Identify which cell holds the provided text, then report its [X, Y] central coordinate. 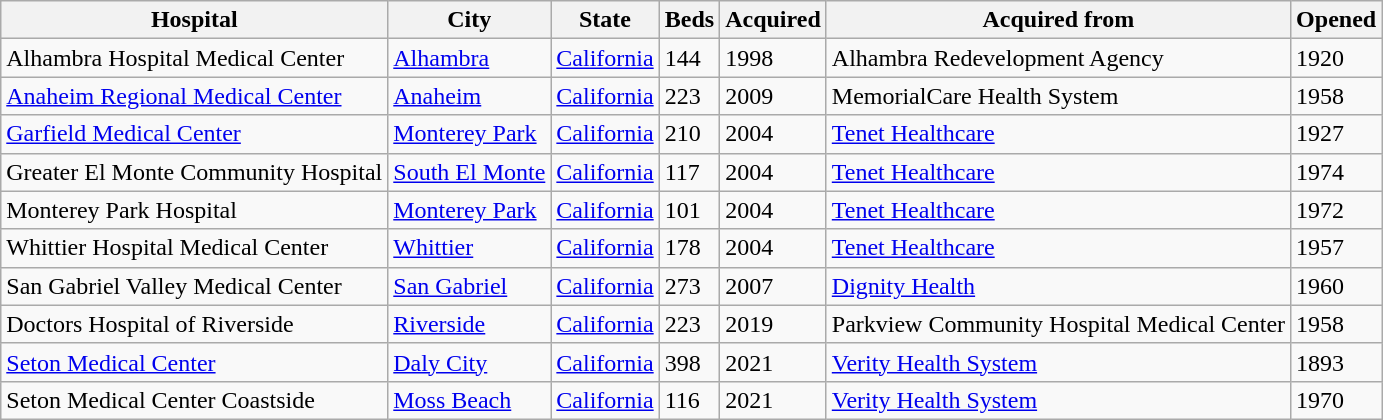
Riverside [470, 324]
1927 [1336, 134]
1893 [1336, 362]
Seton Medical Center Coastside [194, 400]
1957 [1336, 248]
Beds [689, 20]
Parkview Community Hospital Medical Center [1058, 324]
1974 [1336, 172]
273 [689, 286]
Hospital [194, 20]
Alhambra [470, 58]
398 [689, 362]
Monterey Park Hospital [194, 210]
144 [689, 58]
Acquired [774, 20]
Dignity Health [1058, 286]
117 [689, 172]
Greater El Monte Community Hospital [194, 172]
Anaheim Regional Medical Center [194, 96]
Acquired from [1058, 20]
116 [689, 400]
Alhambra Redevelopment Agency [1058, 58]
Moss Beach [470, 400]
Anaheim [470, 96]
1960 [1336, 286]
210 [689, 134]
Whittier [470, 248]
Garfield Medical Center [194, 134]
1998 [774, 58]
City [470, 20]
Alhambra Hospital Medical Center [194, 58]
South El Monte [470, 172]
2007 [774, 286]
1970 [1336, 400]
State [605, 20]
2019 [774, 324]
1920 [1336, 58]
178 [689, 248]
Daly City [470, 362]
MemorialCare Health System [1058, 96]
Whittier Hospital Medical Center [194, 248]
Seton Medical Center [194, 362]
101 [689, 210]
Doctors Hospital of Riverside [194, 324]
San Gabriel Valley Medical Center [194, 286]
San Gabriel [470, 286]
2009 [774, 96]
Opened [1336, 20]
1972 [1336, 210]
